Find where the given text appears and provide that cell's center as [x, y] coordinate. 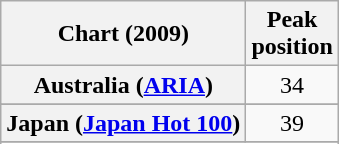
Chart (2009) [124, 34]
39 [292, 123]
34 [292, 85]
Australia (ARIA) [124, 85]
Japan (Japan Hot 100) [124, 123]
Peak position [292, 34]
